Capture the cell that displays the provided text and extract its [X, Y] central coordinate. 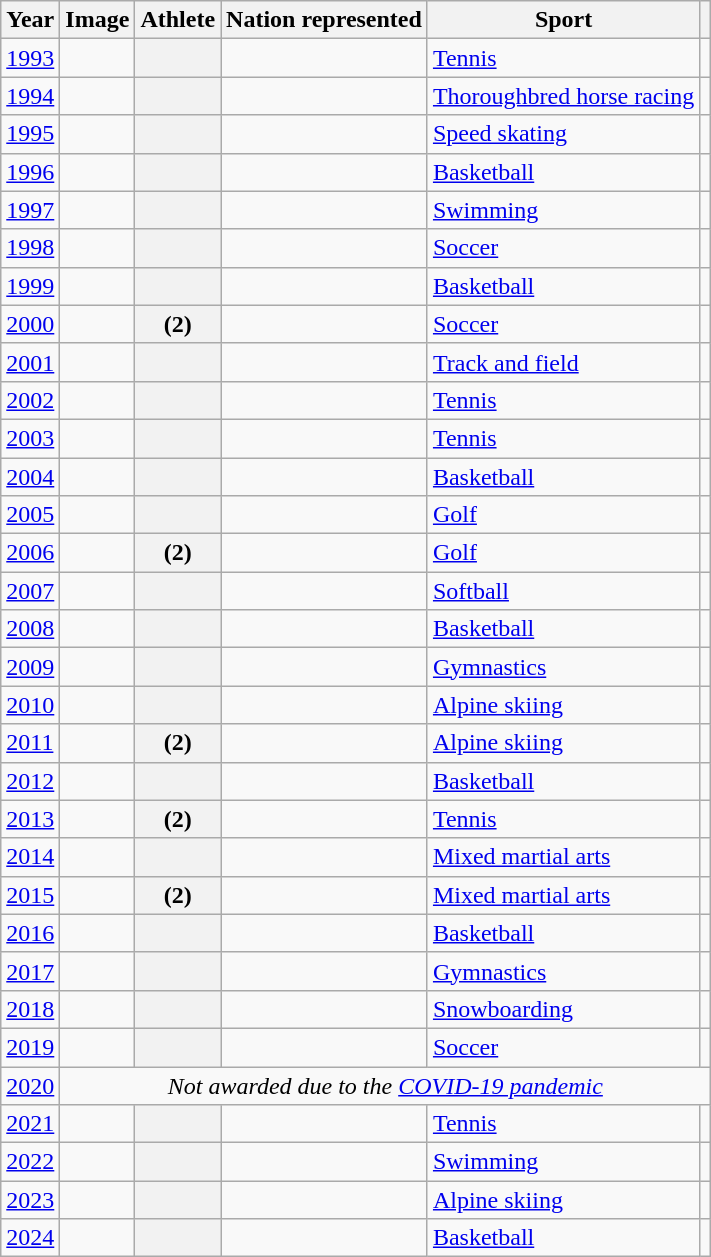
2009 [30, 667]
1998 [30, 248]
1993 [30, 58]
Snowboarding [563, 1009]
Not awarded due to the COVID-19 pandemic [386, 1085]
2020 [30, 1085]
1996 [30, 172]
2010 [30, 705]
2024 [30, 1238]
2006 [30, 553]
1999 [30, 286]
2015 [30, 895]
Track and field [563, 362]
2008 [30, 629]
2005 [30, 515]
Sport [563, 20]
Thoroughbred horse racing [563, 96]
2014 [30, 857]
2022 [30, 1162]
Nation represented [324, 20]
2019 [30, 1047]
2017 [30, 971]
2007 [30, 591]
2000 [30, 324]
2011 [30, 743]
2016 [30, 933]
Speed skating [563, 134]
Softball [563, 591]
Image [98, 20]
1995 [30, 134]
2013 [30, 819]
Year [30, 20]
2002 [30, 400]
2004 [30, 477]
2018 [30, 1009]
2021 [30, 1124]
1997 [30, 210]
2012 [30, 781]
Athlete [178, 20]
2001 [30, 362]
2003 [30, 438]
2023 [30, 1200]
1994 [30, 96]
